For the text-containing cell, return its midpoint in [x, y] coordinate format. 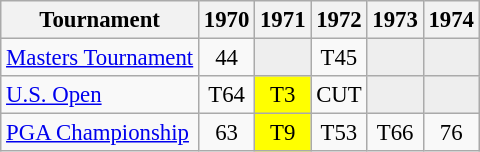
1973 [395, 20]
T45 [339, 58]
T66 [395, 133]
1972 [339, 20]
T64 [227, 95]
76 [451, 133]
Tournament [100, 20]
PGA Championship [100, 133]
1970 [227, 20]
T3 [283, 95]
63 [227, 133]
CUT [339, 95]
1971 [283, 20]
44 [227, 58]
T53 [339, 133]
U.S. Open [100, 95]
Masters Tournament [100, 58]
1974 [451, 20]
T9 [283, 133]
